Provide the [X, Y] coordinate of the cell's center where the given text is located.  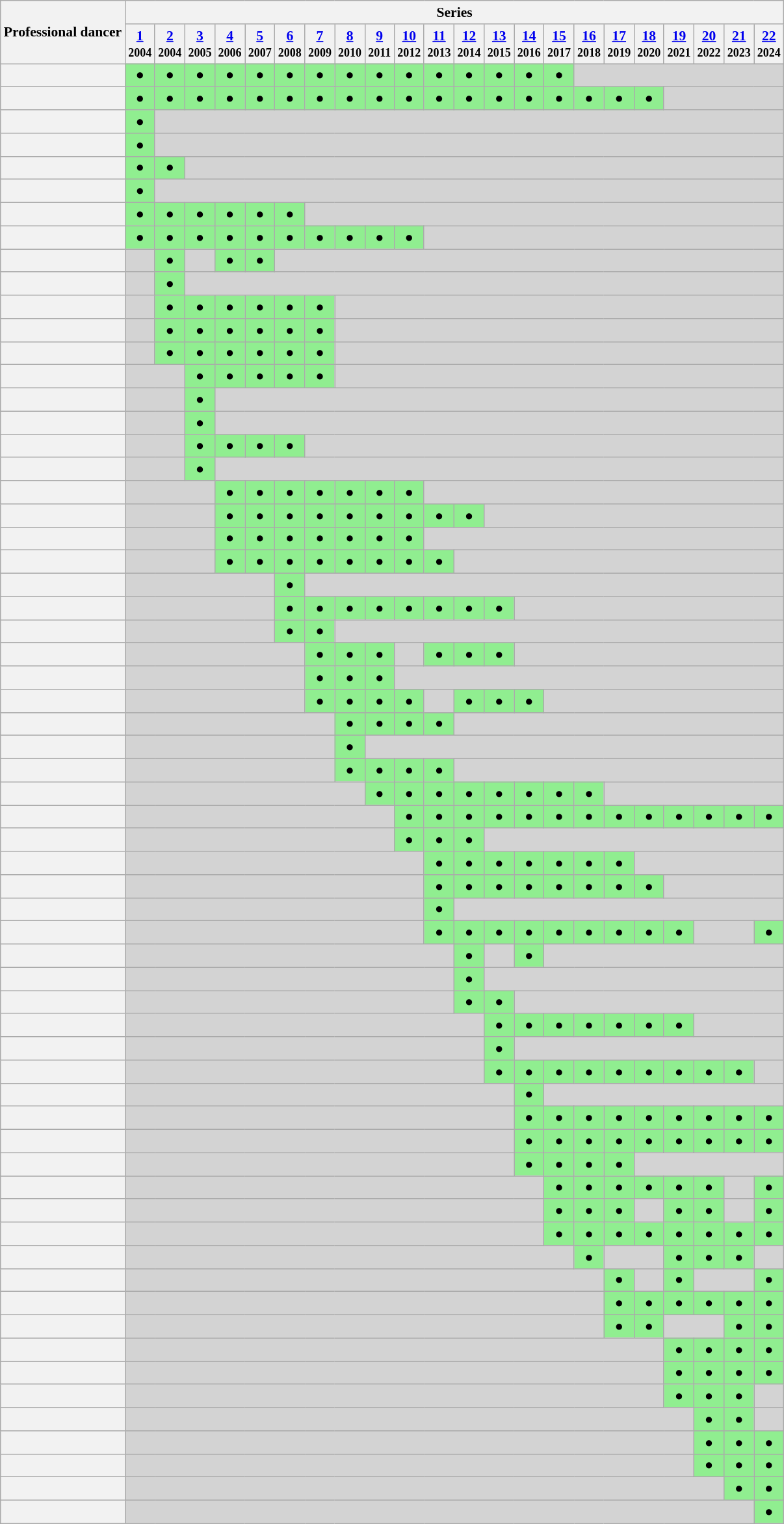
152017 [559, 44]
32005 [200, 44]
92011 [380, 44]
Professional dancer [62, 33]
82010 [350, 44]
132015 [499, 44]
222024 [769, 44]
Series [454, 12]
162018 [589, 44]
202022 [709, 44]
212023 [739, 44]
72009 [320, 44]
42006 [230, 44]
182020 [649, 44]
62008 [290, 44]
192021 [679, 44]
102012 [409, 44]
112013 [439, 44]
12004 [140, 44]
52007 [260, 44]
122014 [469, 44]
142016 [529, 44]
172019 [619, 44]
22004 [170, 44]
